Extract the [X, Y] coordinate from the center of the cell holding the provided text.  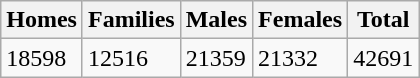
18598 [42, 58]
Females [300, 20]
21359 [216, 58]
Males [216, 20]
12516 [131, 58]
42691 [384, 58]
Total [384, 20]
Homes [42, 20]
21332 [300, 58]
Families [131, 20]
